Scan for the cell matching the given text and deliver its [x, y] coordinate at center. 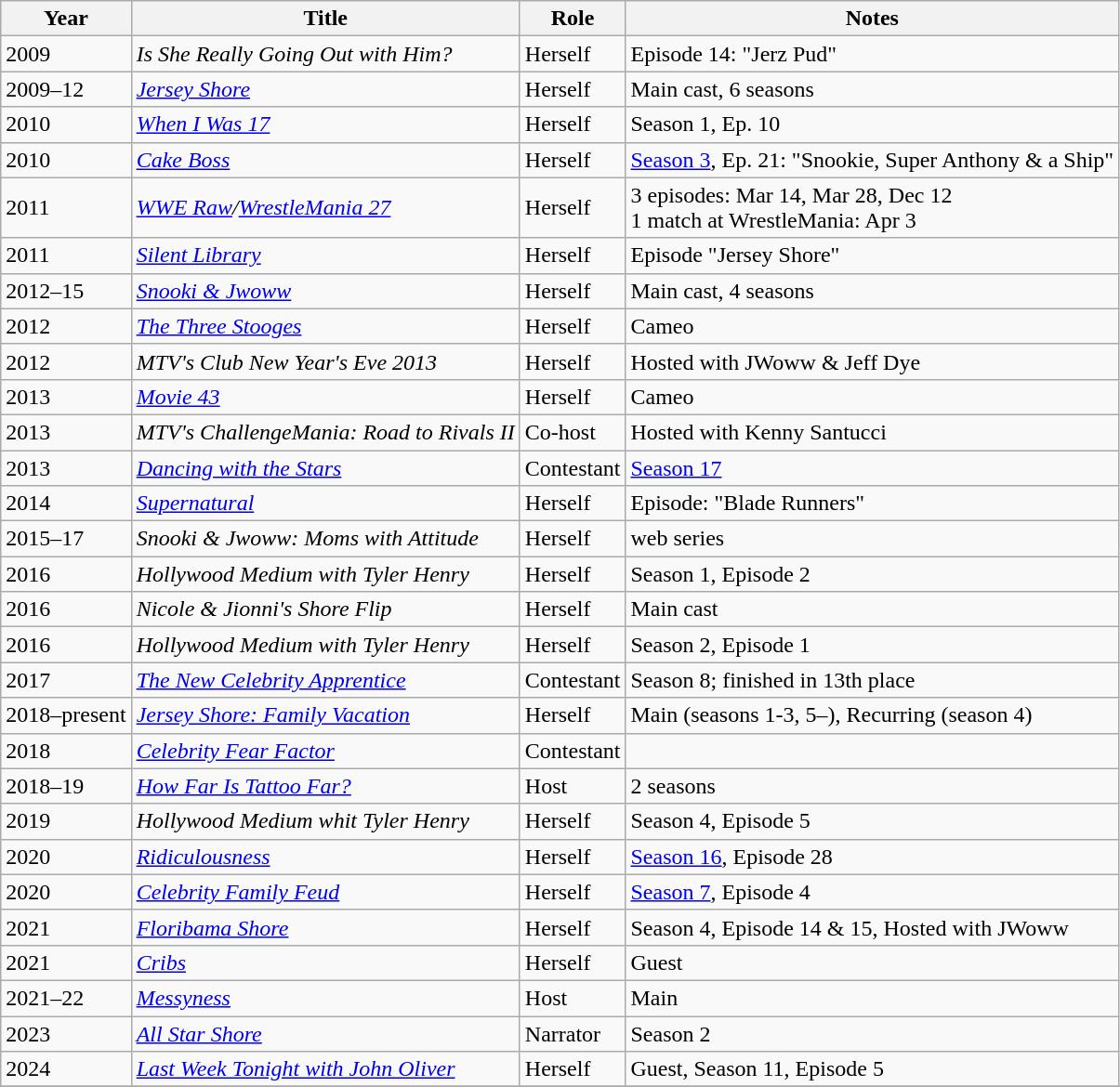
2015–17 [66, 539]
2018–present [66, 715]
WWE Raw/WrestleMania 27 [325, 208]
Season 4, Episode 14 & 15, Hosted with JWoww [872, 927]
Episode 14: "Jerz Pud" [872, 54]
Notes [872, 19]
3 episodes: Mar 14, Mar 28, Dec 121 match at WrestleMania: Apr 3 [872, 208]
Title [325, 19]
Season 4, Episode 5 [872, 821]
Hollywood Medium whit Tyler Henry [325, 821]
Snooki & Jwoww: Moms with Attitude [325, 539]
Main (seasons 1-3, 5–), Recurring (season 4) [872, 715]
Main cast, 4 seasons [872, 291]
2018–19 [66, 786]
Ridiculousness [325, 857]
Main cast [872, 609]
2023 [66, 1034]
Guest [872, 963]
Supernatural [325, 504]
Celebrity Fear Factor [325, 751]
Cribs [325, 963]
Season 1, Ep. 10 [872, 124]
Main [872, 998]
The Three Stooges [325, 326]
All Star Shore [325, 1034]
2009–12 [66, 89]
Season 8; finished in 13th place [872, 680]
Season 3, Ep. 21: "Snookie, Super Anthony & a Ship" [872, 160]
Guest, Season 11, Episode 5 [872, 1069]
Season 7, Episode 4 [872, 892]
Season 16, Episode 28 [872, 857]
Episode: "Blade Runners" [872, 504]
When I Was 17 [325, 124]
Season 2 [872, 1034]
Silent Library [325, 255]
Snooki & Jwoww [325, 291]
Last Week Tonight with John Oliver [325, 1069]
Role [573, 19]
Hosted with JWoww & Jeff Dye [872, 361]
MTV's Club New Year's Eve 2013 [325, 361]
Dancing with the Stars [325, 467]
2012–15 [66, 291]
Year [66, 19]
2018 [66, 751]
Narrator [573, 1034]
Jersey Shore [325, 89]
Is She Really Going Out with Him? [325, 54]
Celebrity Family Feud [325, 892]
Hosted with Kenny Santucci [872, 432]
2024 [66, 1069]
2014 [66, 504]
2009 [66, 54]
MTV's ChallengeMania: Road to Rivals II [325, 432]
Season 2, Episode 1 [872, 645]
How Far Is Tattoo Far? [325, 786]
Main cast, 6 seasons [872, 89]
The New Celebrity Apprentice [325, 680]
Episode "Jersey Shore" [872, 255]
2017 [66, 680]
Nicole & Jionni's Shore Flip [325, 609]
Messyness [325, 998]
Season 17 [872, 467]
2021–22 [66, 998]
Co-host [573, 432]
Jersey Shore: Family Vacation [325, 715]
web series [872, 539]
Floribama Shore [325, 927]
2 seasons [872, 786]
Cake Boss [325, 160]
2019 [66, 821]
Movie 43 [325, 397]
Season 1, Episode 2 [872, 574]
